Locate the cell with the specified text and output its (x, y) center coordinate. 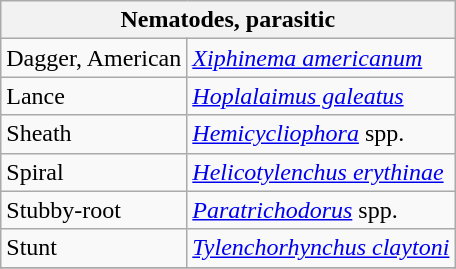
Hemicycliophora spp. (321, 134)
Hoplalaimus galeatus (321, 96)
Sheath (94, 134)
Paratrichodorus spp. (321, 210)
Dagger, American (94, 58)
Tylenchorhynchus claytoni (321, 248)
Xiphinema americanum (321, 58)
Lance (94, 96)
Spiral (94, 172)
Helicotylenchus erythinae (321, 172)
Nematodes, parasitic (228, 20)
Stubby-root (94, 210)
Stunt (94, 248)
